Identify which cell holds the provided text, then report its [x, y] central coordinate. 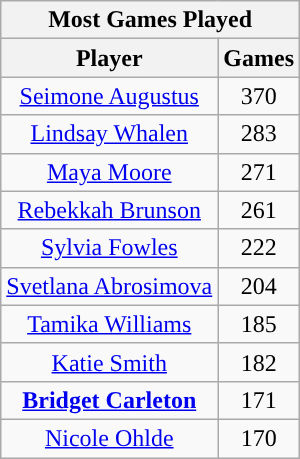
Sylvia Fowles [110, 248]
283 [259, 134]
Rebekkah Brunson [110, 210]
Tamika Williams [110, 324]
Maya Moore [110, 172]
222 [259, 248]
170 [259, 438]
Bridget Carleton [110, 400]
171 [259, 400]
204 [259, 286]
Games [259, 58]
Svetlana Abrosimova [110, 286]
Katie Smith [110, 362]
271 [259, 172]
Most Games Played [150, 20]
185 [259, 324]
Player [110, 58]
Lindsay Whalen [110, 134]
182 [259, 362]
Nicole Ohlde [110, 438]
370 [259, 96]
261 [259, 210]
Seimone Augustus [110, 96]
